Determine the (x, y) coordinate at the center of the cell enclosing the given text.  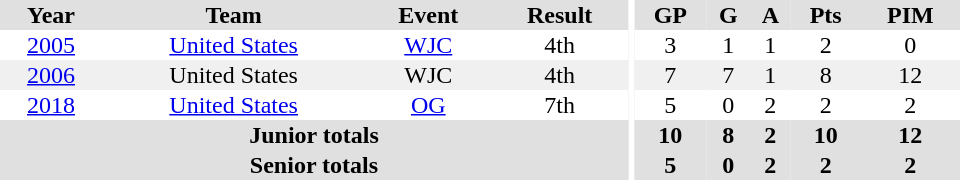
A (770, 15)
GP (670, 15)
2018 (51, 105)
3 (670, 45)
7th (560, 105)
2006 (51, 75)
OG (428, 105)
Junior totals (314, 135)
G (728, 15)
2005 (51, 45)
Year (51, 15)
Pts (826, 15)
Team (234, 15)
Result (560, 15)
Senior totals (314, 165)
PIM (910, 15)
Event (428, 15)
